Locate the cell with the specified text and output its [x, y] center coordinate. 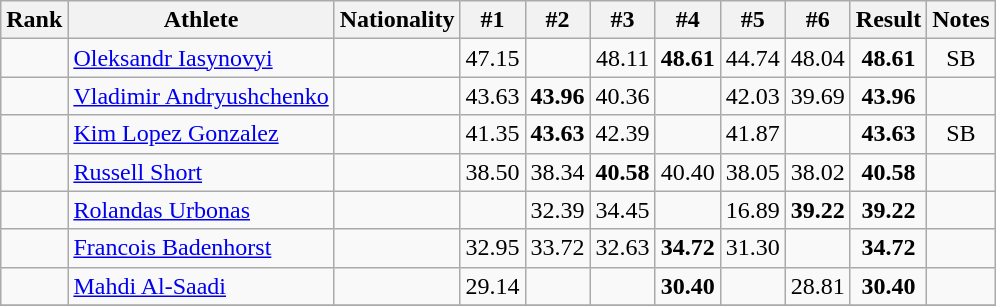
38.50 [492, 172]
32.63 [622, 248]
Athlete [201, 20]
32.95 [492, 248]
Nationality [397, 20]
40.40 [688, 172]
16.89 [752, 210]
42.39 [622, 134]
#5 [752, 20]
Rank [34, 20]
39.69 [818, 96]
Rolandas Urbonas [201, 210]
34.45 [622, 210]
47.15 [492, 58]
Russell Short [201, 172]
41.87 [752, 134]
#4 [688, 20]
32.39 [558, 210]
44.74 [752, 58]
28.81 [818, 286]
38.02 [818, 172]
#1 [492, 20]
Notes [961, 20]
41.35 [492, 134]
29.14 [492, 286]
48.11 [622, 58]
Oleksandr Iasynovyi [201, 58]
42.03 [752, 96]
38.05 [752, 172]
#2 [558, 20]
31.30 [752, 248]
33.72 [558, 248]
Kim Lopez Gonzalez [201, 134]
Result [888, 20]
Vladimir Andryushchenko [201, 96]
Mahdi Al-Saadi [201, 286]
40.36 [622, 96]
38.34 [558, 172]
Francois Badenhorst [201, 248]
48.04 [818, 58]
#6 [818, 20]
#3 [622, 20]
